For the text-containing cell, return its midpoint in (x, y) coordinate format. 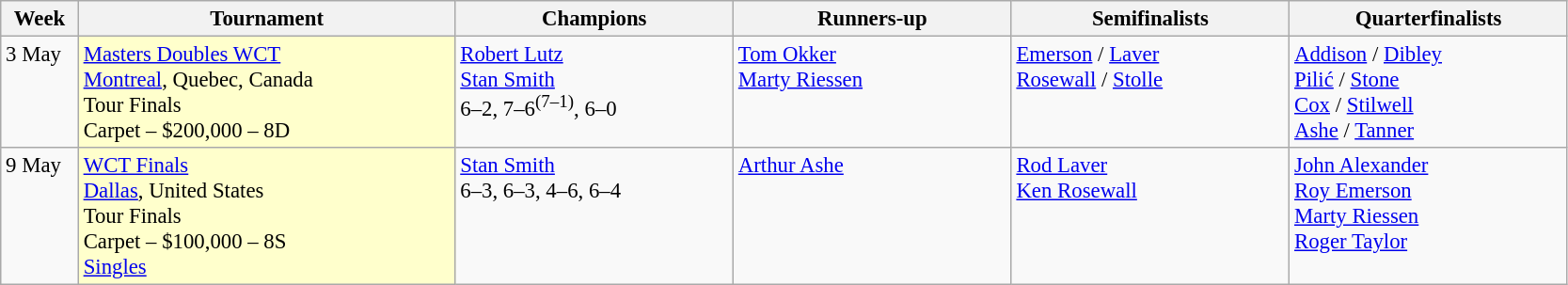
John Alexander Roy Emerson Marty Riessen Roger Taylor (1429, 216)
Addison / Dibley Pilić / Stone Cox / Stilwell Ashe / Tanner (1429, 92)
3 May (40, 92)
9 May (40, 216)
Runners-up (873, 19)
WCT Finals Dallas, United StatesTour FinalsCarpet – $100,000 – 8SSingles (267, 216)
Stan Smith6–3, 6–3, 4–6, 6–4 (594, 216)
Arthur Ashe (873, 216)
Tournament (267, 19)
Quarterfinalists (1429, 19)
Week (40, 19)
Emerson / Laver Rosewall / Stolle (1150, 92)
Robert Lutz Stan Smith6–2, 7–6(7–1), 6–0 (594, 92)
Champions (594, 19)
Semifinalists (1150, 19)
Rod Laver Ken Rosewall (1150, 216)
Tom Okker Marty Riessen (873, 92)
Masters Doubles WCT Montreal, Quebec, CanadaTour FinalsCarpet – $200,000 – 8D (267, 92)
